Output the (X, Y) coordinate of the center of the cell containing the given text.  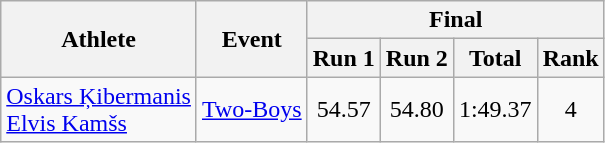
Run 2 (416, 58)
Rank (570, 58)
4 (570, 110)
54.80 (416, 110)
Athlete (99, 39)
54.57 (344, 110)
1:49.37 (495, 110)
Final (456, 20)
Oskars ĶibermanisElvis Kamšs (99, 110)
Run 1 (344, 58)
Event (252, 39)
Two-Boys (252, 110)
Total (495, 58)
